Scan for the cell matching the given text and deliver its [x, y] coordinate at center. 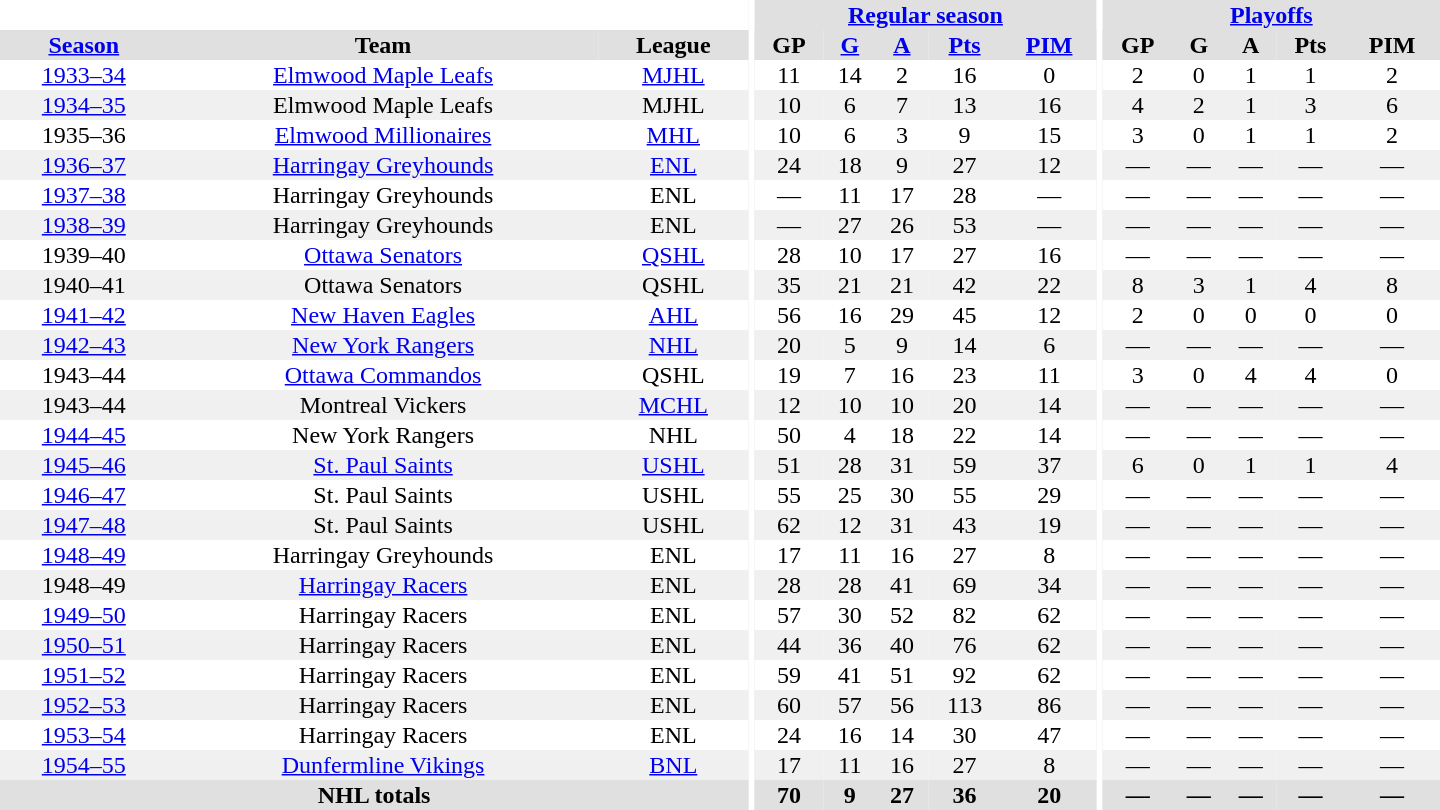
47 [1049, 735]
1937–38 [84, 195]
MCHL [673, 405]
1944–45 [84, 435]
1935–36 [84, 135]
40 [902, 645]
New Haven Eagles [384, 315]
1933–34 [84, 75]
76 [964, 645]
53 [964, 225]
1934–35 [84, 105]
Dunfermline Vikings [384, 765]
43 [964, 525]
Playoffs [1272, 15]
1949–50 [84, 615]
AHL [673, 315]
15 [1049, 135]
1940–41 [84, 285]
69 [964, 585]
Ottawa Commandos [384, 375]
82 [964, 615]
5 [850, 345]
1936–37 [84, 165]
BNL [673, 765]
1946–47 [84, 495]
44 [789, 645]
1945–46 [84, 465]
Team [384, 45]
52 [902, 615]
86 [1049, 705]
50 [789, 435]
1941–42 [84, 315]
1953–54 [84, 735]
70 [789, 795]
Montreal Vickers [384, 405]
1952–53 [84, 705]
1951–52 [84, 675]
37 [1049, 465]
MHL [673, 135]
42 [964, 285]
60 [789, 705]
26 [902, 225]
1954–55 [84, 765]
Regular season [926, 15]
45 [964, 315]
113 [964, 705]
13 [964, 105]
League [673, 45]
Season [84, 45]
25 [850, 495]
1947–48 [84, 525]
92 [964, 675]
1939–40 [84, 255]
1942–43 [84, 345]
23 [964, 375]
NHL totals [374, 795]
35 [789, 285]
34 [1049, 585]
1950–51 [84, 645]
1938–39 [84, 225]
Elmwood Millionaires [384, 135]
